Return (x, y) of the center of cell containing provided text 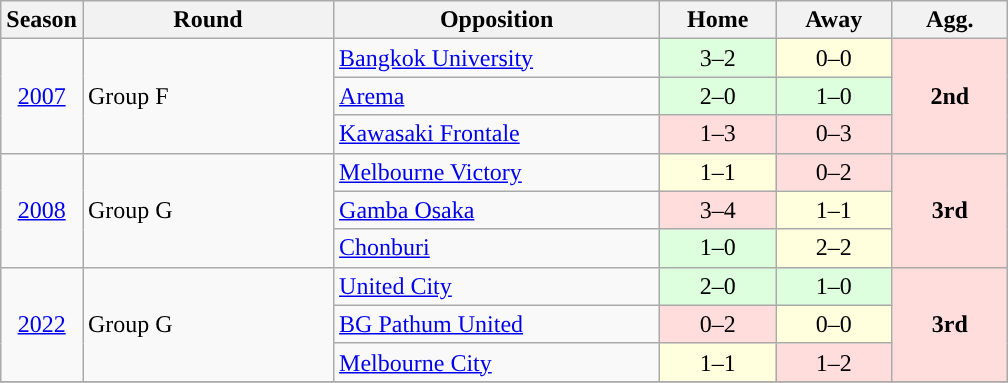
Melbourne City (497, 362)
Home (718, 20)
Group F (208, 96)
2007 (42, 96)
0–3 (834, 134)
Season (42, 20)
Opposition (497, 20)
Arema (497, 96)
Gamba Osaka (497, 210)
2–2 (834, 248)
BG Pathum United (497, 324)
2008 (42, 210)
1–2 (834, 362)
2022 (42, 324)
Agg. (950, 20)
Round (208, 20)
2nd (950, 96)
3–2 (718, 58)
Bangkok University (497, 58)
United City (497, 286)
Chonburi (497, 248)
Kawasaki Frontale (497, 134)
3–4 (718, 210)
Away (834, 20)
1–3 (718, 134)
Melbourne Victory (497, 172)
